Provide the (x, y) coordinate of the cell's center where the given text is located.  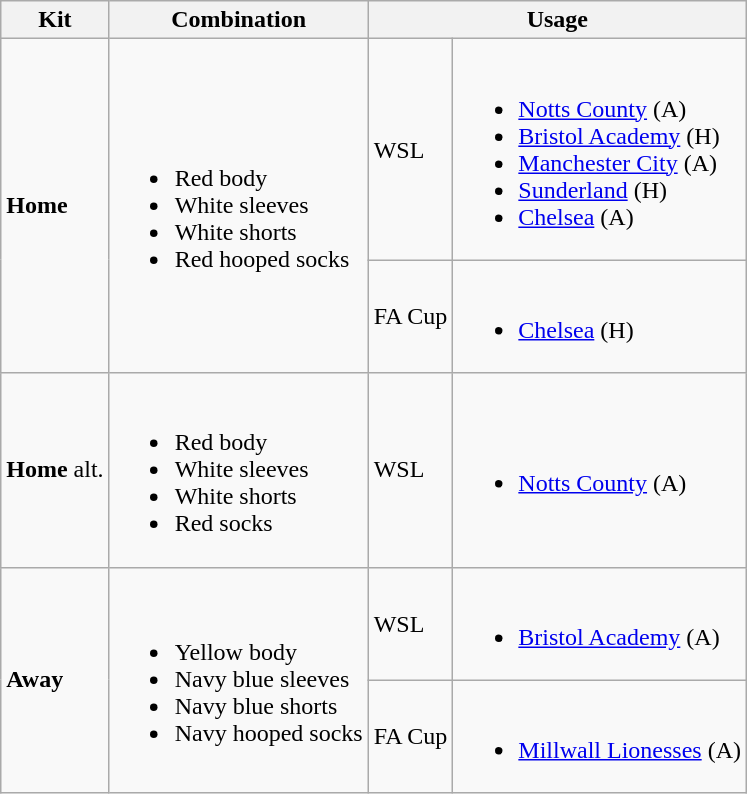
Combination (238, 20)
Notts County (A)Bristol Academy (H)Manchester City (A)Sunderland (H)Chelsea (A) (600, 150)
Usage (557, 20)
Red bodyWhite sleevesWhite shortsRed socks (238, 470)
Away (55, 680)
Bristol Academy (A) (600, 624)
Kit (55, 20)
Chelsea (H) (600, 316)
Red bodyWhite sleevesWhite shortsRed hooped socks (238, 206)
Yellow bodyNavy blue sleevesNavy blue shortsNavy hooped socks (238, 680)
Home alt. (55, 470)
Millwall Lionesses (A) (600, 736)
Home (55, 206)
Notts County (A) (600, 470)
